Detect which cell encompasses the target text, then output its [x, y] center coordinate. 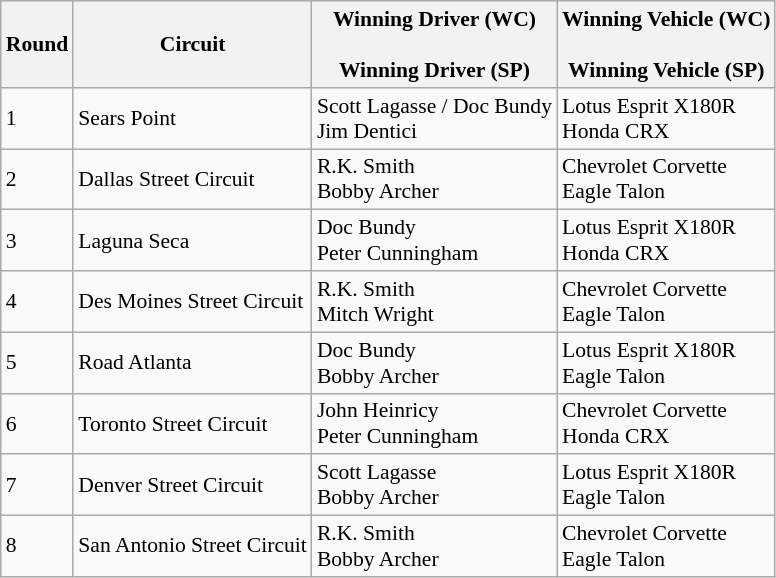
3 [38, 240]
Denver Street Circuit [192, 486]
6 [38, 424]
San Antonio Street Circuit [192, 546]
Winning Vehicle (WC)Winning Vehicle (SP) [666, 44]
Doc BundyPeter Cunningham [434, 240]
7 [38, 486]
2 [38, 180]
Winning Driver (WC)Winning Driver (SP) [434, 44]
Des Moines Street Circuit [192, 302]
Laguna Seca [192, 240]
John HeinricyPeter Cunningham [434, 424]
8 [38, 546]
Toronto Street Circuit [192, 424]
Circuit [192, 44]
Chevrolet CorvetteHonda CRX [666, 424]
5 [38, 362]
Scott Lagasse / Doc Bundy Jim Dentici [434, 118]
Dallas Street Circuit [192, 180]
Scott LagasseBobby Archer [434, 486]
R.K. Smith Bobby Archer [434, 546]
Round [38, 44]
Doc BundyBobby Archer [434, 362]
1 [38, 118]
Sears Point [192, 118]
R.K. SmithBobby Archer [434, 180]
Road Atlanta [192, 362]
R.K. SmithMitch Wright [434, 302]
4 [38, 302]
